Output the (X, Y) coordinate of the center of the cell containing the given text.  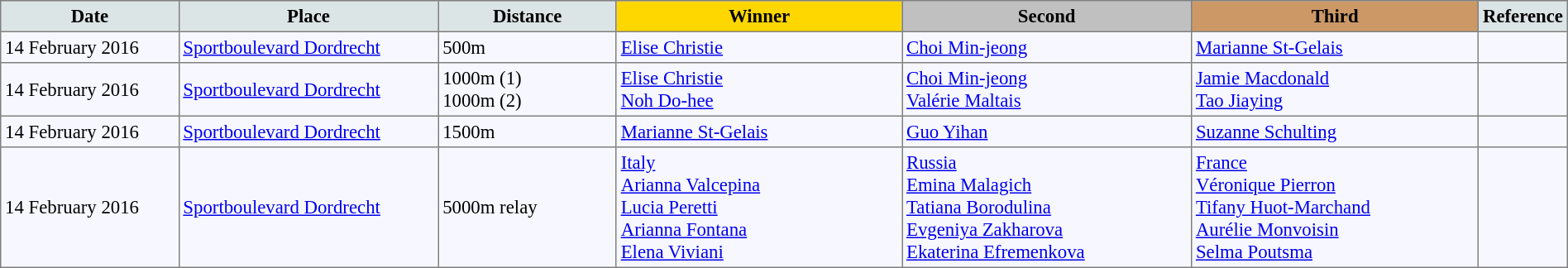
Distance (528, 17)
Date (89, 17)
Jamie Macdonald Tao Jiaying (1335, 89)
5000m relay (528, 208)
Third (1335, 17)
Suzanne Schulting (1335, 132)
1500m (528, 132)
ItalyArianna ValcepinaLucia PerettiArianna FontanaElena Viviani (759, 208)
Choi Min-jeong (1047, 47)
Reference (1523, 17)
Elise Christie (759, 47)
Elise Christie Noh Do-hee (759, 89)
Choi Min-jeong Valérie Maltais (1047, 89)
Winner (759, 17)
RussiaEmina MalagichTatiana BorodulinaEvgeniya ZakharovaEkaterina Efremenkova (1047, 208)
1000m (1) 1000m (2) (528, 89)
Guo Yihan (1047, 132)
500m (528, 47)
Second (1047, 17)
FranceVéronique PierronTifany Huot-MarchandAurélie MonvoisinSelma Poutsma (1335, 208)
Place (308, 17)
